Output the [X, Y] coordinate of the center of the cell containing the given text.  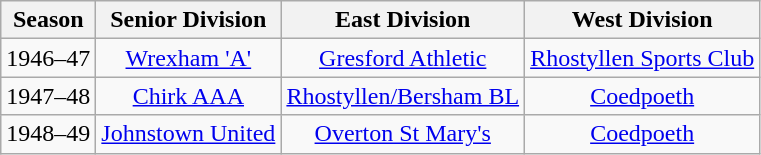
Rhostyllen/Bersham BL [403, 96]
Rhostyllen Sports Club [642, 58]
East Division [403, 20]
1947–48 [48, 96]
1946–47 [48, 58]
Johnstown United [188, 134]
Gresford Athletic [403, 58]
West Division [642, 20]
Season [48, 20]
1948–49 [48, 134]
Chirk AAA [188, 96]
Senior Division [188, 20]
Overton St Mary's [403, 134]
Wrexham 'A' [188, 58]
